Determine the [x, y] coordinate at the center of the cell enclosing the given text.  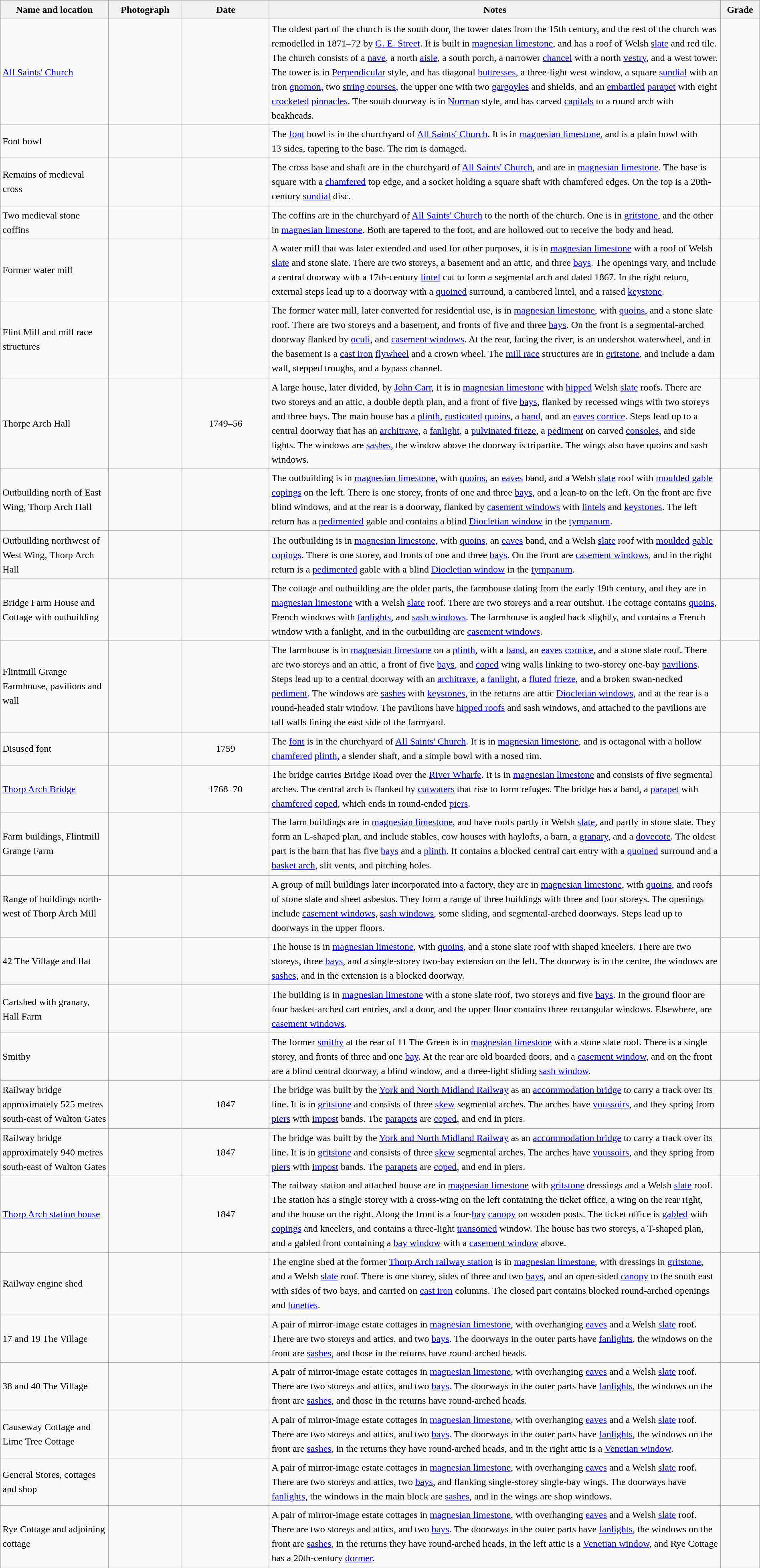
Farm buildings, Flintmill Grange Farm [55, 844]
Railway bridge approximately 525 metres south-east of Walton Gates [55, 1104]
Outbuilding northwest of West Wing, Thorp Arch Hall [55, 555]
42 The Village and flat [55, 961]
Rye Cottage and adjoining cottage [55, 1536]
Flintmill Grange Farmhouse, pavilions and wall [55, 686]
Name and location [55, 10]
All Saints' Church [55, 72]
Cartshed with granary, Hall Farm [55, 1009]
Former water mill [55, 270]
Two medieval stone coffins [55, 222]
Flint Mill and mill race structures [55, 339]
Railway engine shed [55, 1284]
Remains of medieval cross [55, 182]
17 and 19 The Village [55, 1338]
Smithy [55, 1057]
Outbuilding north of East Wing, Thorp Arch Hall [55, 500]
Notes [495, 10]
Disused font [55, 749]
1749–56 [226, 423]
Thorpe Arch Hall [55, 423]
1768–70 [226, 789]
Date [226, 10]
Thorp Arch station house [55, 1214]
General Stores, cottages and shop [55, 1482]
Photograph [145, 10]
Range of buildings north-west of Thorp Arch Mill [55, 906]
Grade [740, 10]
Bridge Farm House and Cottage with outbuilding [55, 609]
Causeway Cottage and Lime Tree Cottage [55, 1434]
Thorp Arch Bridge [55, 789]
38 and 40 The Village [55, 1386]
Railway bridge approximately 940 metres south-east of Walton Gates [55, 1152]
1759 [226, 749]
Font bowl [55, 141]
